Return the (x, y) coordinate for the center point of the cell that contains the specified text.  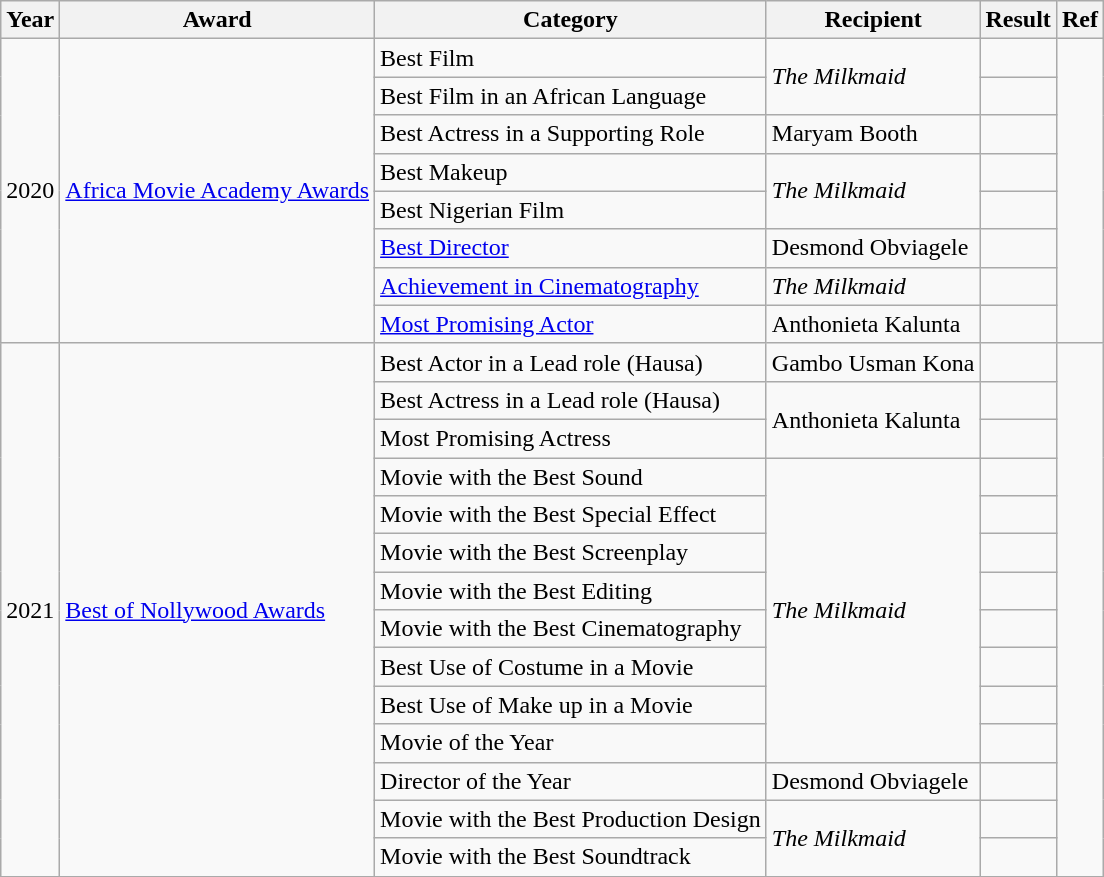
Best Actress in a Supporting Role (571, 134)
Best of Nollywood Awards (218, 610)
2021 (30, 610)
Best Nigerian Film (571, 210)
Best Makeup (571, 172)
Most Promising Actor (571, 324)
Movie with the Best Screenplay (571, 553)
Best Actress in a Lead role (Hausa) (571, 400)
Best Actor in a Lead role (Hausa) (571, 362)
Best Use of Costume in a Movie (571, 667)
Year (30, 20)
Result (1018, 20)
Recipient (873, 20)
Category (571, 20)
Movie with the Best Special Effect (571, 515)
Director of the Year (571, 781)
Movie with the Best Cinematography (571, 629)
Best Use of Make up in a Movie (571, 705)
Movie of the Year (571, 743)
Best Director (571, 248)
Ref (1080, 20)
Most Promising Actress (571, 438)
Movie with the Best Production Design (571, 819)
2020 (30, 191)
Gambo Usman Kona (873, 362)
Movie with the Best Sound (571, 477)
Maryam Booth (873, 134)
Best Film (571, 58)
Africa Movie Academy Awards (218, 191)
Award (218, 20)
Movie with the Best Soundtrack (571, 857)
Movie with the Best Editing (571, 591)
Achievement in Cinematography (571, 286)
Best Film in an African Language (571, 96)
